Scan for the cell matching the given text and deliver its [x, y] coordinate at center. 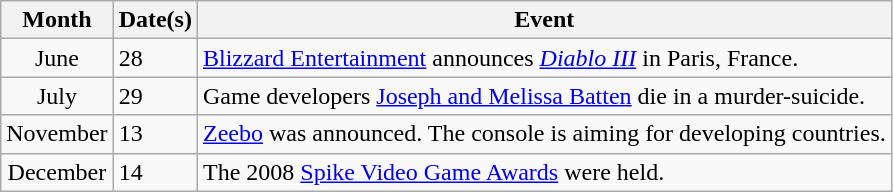
14 [155, 172]
Blizzard Entertainment announces Diablo III in Paris, France. [544, 58]
June [57, 58]
Date(s) [155, 20]
December [57, 172]
The 2008 Spike Video Game Awards were held. [544, 172]
Game developers Joseph and Melissa Batten die in a murder-suicide. [544, 96]
Zeebo was announced. The console is aiming for developing countries. [544, 134]
July [57, 96]
13 [155, 134]
Month [57, 20]
November [57, 134]
29 [155, 96]
Event [544, 20]
28 [155, 58]
